Find where the given text appears and provide that cell's center as [X, Y] coordinate. 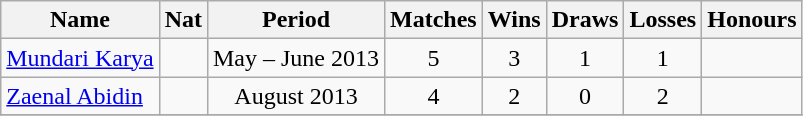
August 2013 [296, 96]
Name [80, 20]
May – June 2013 [296, 58]
Zaenal Abidin [80, 96]
0 [585, 96]
Honours [752, 20]
3 [514, 58]
Matches [434, 20]
4 [434, 96]
Period [296, 20]
5 [434, 58]
Mundari Karya [80, 58]
Losses [663, 20]
Draws [585, 20]
Nat [183, 20]
Wins [514, 20]
